Determine the (x, y) coordinate at the center of the cell enclosing the given text.  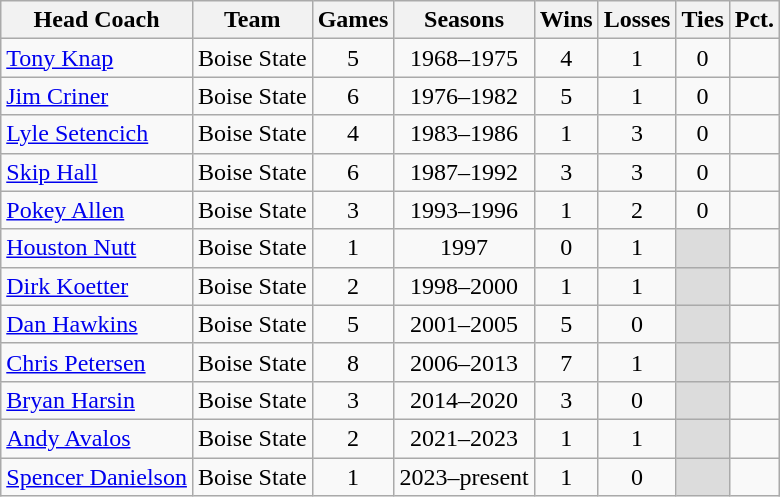
1976–1982 (464, 96)
Andy Avalos (97, 438)
Lyle Setencich (97, 134)
Tony Knap (97, 58)
2001–2005 (464, 324)
Dan Hawkins (97, 324)
Bryan Harsin (97, 400)
2006–2013 (464, 362)
Losses (637, 20)
Dirk Koetter (97, 286)
1997 (464, 248)
Team (252, 20)
Jim Criner (97, 96)
Games (353, 20)
2023–present (464, 477)
Seasons (464, 20)
Houston Nutt (97, 248)
1998–2000 (464, 286)
Spencer Danielson (97, 477)
Ties (702, 20)
Skip Hall (97, 172)
Wins (566, 20)
1987–1992 (464, 172)
Head Coach (97, 20)
2021–2023 (464, 438)
Pokey Allen (97, 210)
Pct. (754, 20)
8 (353, 362)
1983–1986 (464, 134)
1993–1996 (464, 210)
1968–1975 (464, 58)
7 (566, 362)
2014–2020 (464, 400)
Chris Petersen (97, 362)
